Determine the [X, Y] coordinate at the center of the cell enclosing the given text.  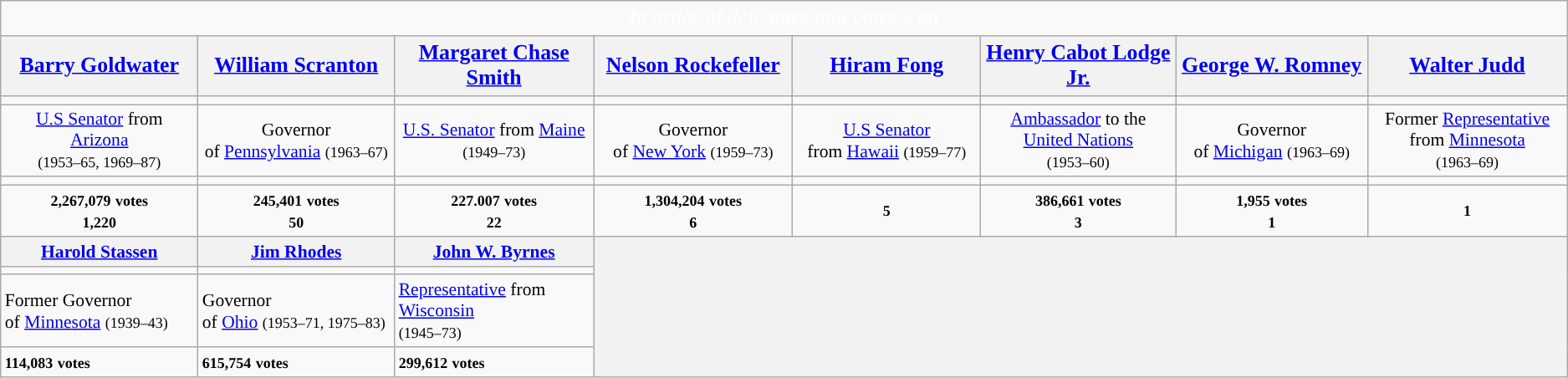
Former Representative from Minnesota(1963–69) [1467, 140]
227.007 votes22 [494, 211]
Nelson Rockefeller [693, 66]
Margaret Chase Smith [494, 66]
U.S Senator fromArizona(1953–65, 1969–87) [100, 140]
245,401 votes50 [296, 211]
299,612 votes [494, 362]
Harold Stassen [100, 252]
George W. Romney [1272, 66]
Governorof Pennsylvania (1963–67) [296, 140]
In order of delegates and votes won [784, 18]
5 [886, 211]
1 [1467, 211]
1,304,204 votes6 [693, 211]
Governorof Ohio (1953–71, 1975–83) [296, 311]
1,955 votes1 [1272, 211]
Former Governorof Minnesota (1939–43) [100, 311]
U.S. Senator from Maine(1949–73) [494, 140]
William Scranton [296, 66]
Representative from Wisconsin(1945–73) [494, 311]
Ambassador to the United Nations(1953–60) [1079, 140]
386,661 votes3 [1079, 211]
Governorof Michigan (1963–69) [1272, 140]
U.S Senatorfrom Hawaii (1959–77) [886, 140]
615,754 votes [296, 362]
John W. Byrnes [494, 252]
Henry Cabot Lodge Jr. [1079, 66]
Governorof New York (1959–73) [693, 140]
Jim Rhodes [296, 252]
Barry Goldwater [100, 66]
Hiram Fong [886, 66]
114,083 votes [100, 362]
Walter Judd [1467, 66]
2,267,079 votes1,220 [100, 211]
